Output the (x, y) coordinate of the center of the cell containing the given text.  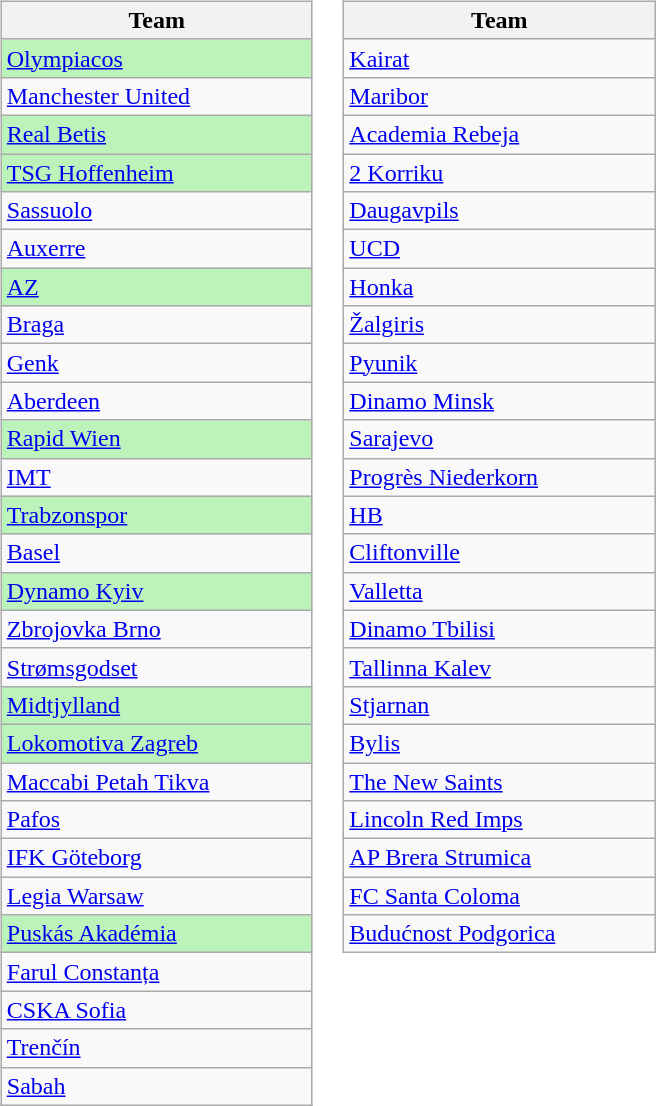
Strømsgodset (156, 667)
Trabzonspor (156, 515)
Manchester United (156, 96)
TSG Hoffenheim (156, 173)
Trenčín (156, 1048)
Maccabi Petah Tikva (156, 781)
Rapid Wien (156, 439)
Valletta (500, 591)
Genk (156, 363)
Cliftonville (500, 553)
Auxerre (156, 249)
Žalgiris (500, 325)
The New Saints (500, 781)
AP Brera Strumica (500, 858)
Kairat (500, 58)
Dynamo Kyiv (156, 591)
FC Santa Coloma (500, 896)
Budućnost Podgorica (500, 934)
Lincoln Red Imps (500, 820)
Daugavpils (500, 211)
Honka (500, 287)
Sabah (156, 1086)
Tallinna Kalev (500, 667)
HB (500, 515)
Sassuolo (156, 211)
UCD (500, 249)
Legia Warsaw (156, 896)
Aberdeen (156, 401)
AZ (156, 287)
Midtjylland (156, 705)
Maribor (500, 96)
Pafos (156, 820)
Puskás Akadémia (156, 934)
Academia Rebeja (500, 134)
CSKA Sofia (156, 1010)
Stjarnan (500, 705)
2 Korriku (500, 173)
Olympiacos (156, 58)
Progrès Niederkorn (500, 477)
IMT (156, 477)
Zbrojovka Brno (156, 629)
Sarajevo (500, 439)
Basel (156, 553)
Pyunik (500, 363)
Farul Constanța (156, 972)
Dinamo Minsk (500, 401)
Bylis (500, 743)
Dinamo Tbilisi (500, 629)
IFK Göteborg (156, 858)
Braga (156, 325)
Real Betis (156, 134)
Lokomotiva Zagreb (156, 743)
